Return the [x, y] coordinate for the center point of the cell that contains the specified text.  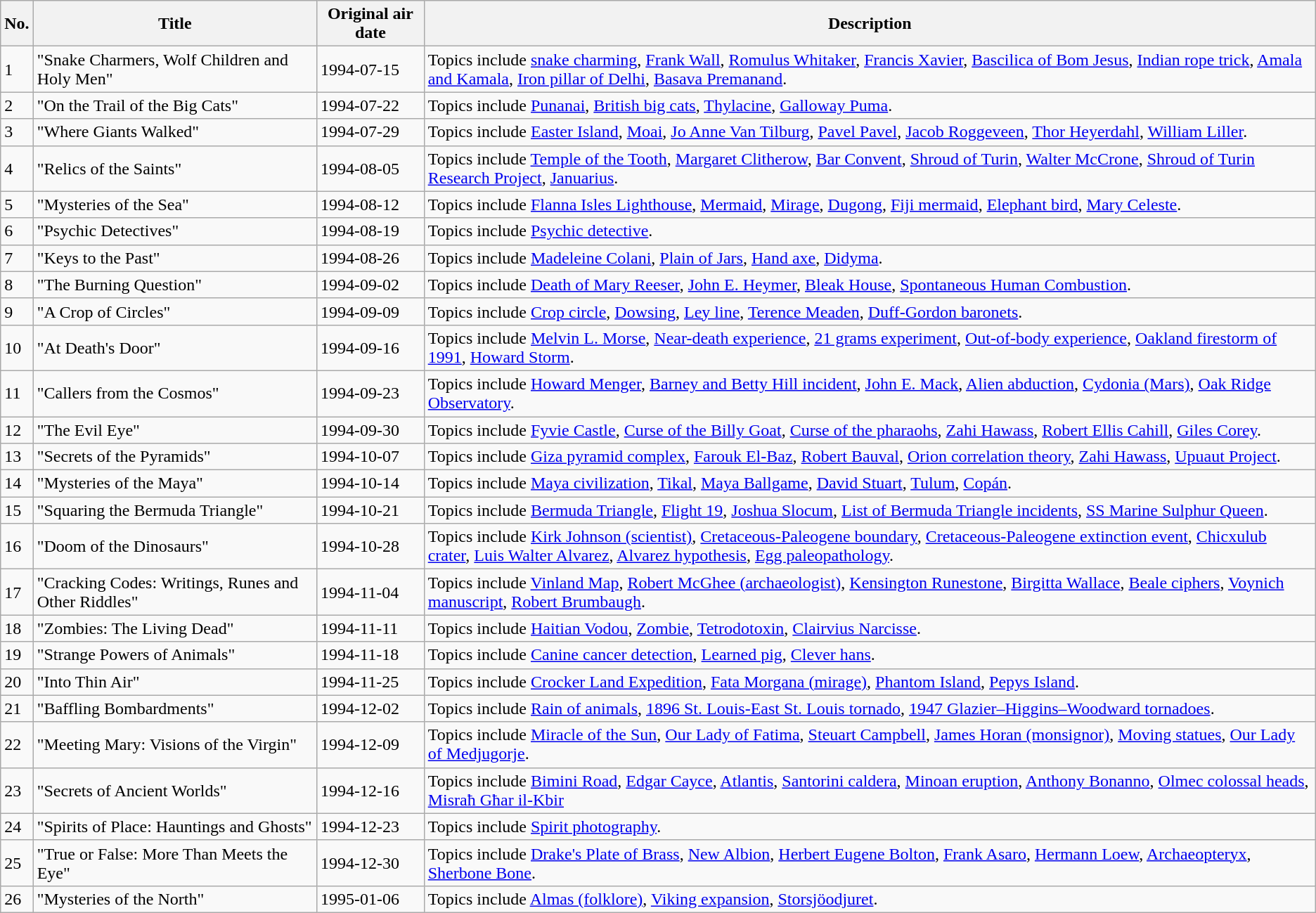
Topics include Death of Mary Reeser, John E. Heymer, Bleak House, Spontaneous Human Combustion. [870, 285]
"Strange Powers of Animals" [174, 655]
"The Burning Question" [174, 285]
Topics include Rain of animals, 1896 St. Louis-East St. Louis tornado, 1947 Glazier–Higgins–Woodward tornadoes. [870, 708]
1994-10-14 [371, 484]
"Meeting Mary: Visions of the Virgin" [174, 745]
"Squaring the Bermuda Triangle" [174, 510]
"On the Trail of the Big Cats" [174, 105]
"Mysteries of the North" [174, 899]
"Baffling Bombardments" [174, 708]
3 [17, 132]
1994-09-02 [371, 285]
17 [17, 592]
12 [17, 429]
1994-11-11 [371, 628]
14 [17, 484]
1994-07-29 [371, 132]
20 [17, 682]
"Snake Charmers, Wolf Children and Holy Men" [174, 69]
Topics include Crop circle, Dowsing, Ley line, Terence Meaden, Duff-Gordon baronets. [870, 311]
1 [17, 69]
Topics include Howard Menger, Barney and Betty Hill incident, John E. Mack, Alien abduction, Cydonia (Mars), Oak Ridge Observatory. [870, 394]
25 [17, 863]
"Mysteries of the Maya" [174, 484]
1994-11-04 [371, 592]
Topics include Temple of the Tooth, Margaret Clitherow, Bar Convent, Shroud of Turin, Walter McCrone, Shroud of Turin Research Project, Januarius. [870, 169]
1994-08-19 [371, 231]
"The Evil Eye" [174, 429]
1994-07-22 [371, 105]
Topics include Madeleine Colani, Plain of Jars, Hand axe, Didyma. [870, 258]
1994-10-07 [371, 457]
No. [17, 24]
"Into Thin Air" [174, 682]
15 [17, 510]
8 [17, 285]
Topics include Bimini Road, Edgar Cayce, Atlantis, Santorini caldera, Minoan eruption, Anthony Bonanno, Olmec colossal heads, Misraħ Għar il-Kbir [870, 790]
Topics include Punanai, British big cats, Thylacine, Galloway Puma. [870, 105]
1994-09-09 [371, 311]
"Keys to the Past" [174, 258]
21 [17, 708]
16 [17, 547]
1994-08-26 [371, 258]
"Secrets of Ancient Worlds" [174, 790]
Topics include Almas (folklore), Viking expansion, Storsjöodjuret. [870, 899]
1994-10-21 [371, 510]
6 [17, 231]
1994-12-09 [371, 745]
7 [17, 258]
24 [17, 827]
"True or False: More Than Meets the Eye" [174, 863]
"Mysteries of the Sea" [174, 205]
Topics include Giza pyramid complex, Farouk El-Baz, Robert Bauval, Orion correlation theory, Zahi Hawass, Upuaut Project. [870, 457]
Topics include Bermuda Triangle, Flight 19, Joshua Slocum, List of Bermuda Triangle incidents, SS Marine Sulphur Queen. [870, 510]
"Zombies: The Living Dead" [174, 628]
11 [17, 394]
23 [17, 790]
"Callers from the Cosmos" [174, 394]
"Doom of the Dinosaurs" [174, 547]
1995-01-06 [371, 899]
1994-08-05 [371, 169]
"Relics of the Saints" [174, 169]
Topics include Spirit photography. [870, 827]
Topics include Psychic detective. [870, 231]
Topics include Easter Island, Moai, Jo Anne Van Tilburg, Pavel Pavel, Jacob Roggeveen, Thor Heyerdahl, William Liller. [870, 132]
4 [17, 169]
Topics include Miracle of the Sun, Our Lady of Fatima, Steuart Campbell, James Horan (monsignor), Moving statues, Our Lady of Medjugorje. [870, 745]
1994-12-30 [371, 863]
9 [17, 311]
1994-09-30 [371, 429]
"Secrets of the Pyramids" [174, 457]
Title [174, 24]
"Cracking Codes: Writings, Runes and Other Riddles" [174, 592]
13 [17, 457]
22 [17, 745]
18 [17, 628]
1994-12-16 [371, 790]
"A Crop of Circles" [174, 311]
Topics include Haitian Vodou, Zombie, Tetrodotoxin, Clairvius Narcisse. [870, 628]
"At Death's Door" [174, 347]
Topics include Crocker Land Expedition, Fata Morgana (mirage), Phantom Island, Pepys Island. [870, 682]
1994-08-12 [371, 205]
Topics include Melvin L. Morse, Near-death experience, 21 grams experiment, Out-of-body experience, Oakland firestorm of 1991, Howard Storm. [870, 347]
1994-12-23 [371, 827]
1994-07-15 [371, 69]
1994-10-28 [371, 547]
1994-11-18 [371, 655]
1994-11-25 [371, 682]
Topics include Drake's Plate of Brass, New Albion, Herbert Eugene Bolton, Frank Asaro, Hermann Loew, Archaeopteryx, Sherbone Bone. [870, 863]
Original air date [371, 24]
1994-12-02 [371, 708]
2 [17, 105]
19 [17, 655]
5 [17, 205]
"Where Giants Walked" [174, 132]
26 [17, 899]
"Psychic Detectives" [174, 231]
Description [870, 24]
Topics include Maya civilization, Tikal, Maya Ballgame, David Stuart, Tulum, Copán. [870, 484]
"Spirits of Place: Hauntings and Ghosts" [174, 827]
Topics include Flanna Isles Lighthouse, Mermaid, Mirage, Dugong, Fiji mermaid, Elephant bird, Mary Celeste. [870, 205]
1994-09-23 [371, 394]
Topics include Canine cancer detection, Learned pig, Clever hans. [870, 655]
10 [17, 347]
1994-09-16 [371, 347]
Topics include Fyvie Castle, Curse of the Billy Goat, Curse of the pharaohs, Zahi Hawass, Robert Ellis Cahill, Giles Corey. [870, 429]
